Output the [x, y] coordinate of the center of the cell containing the given text.  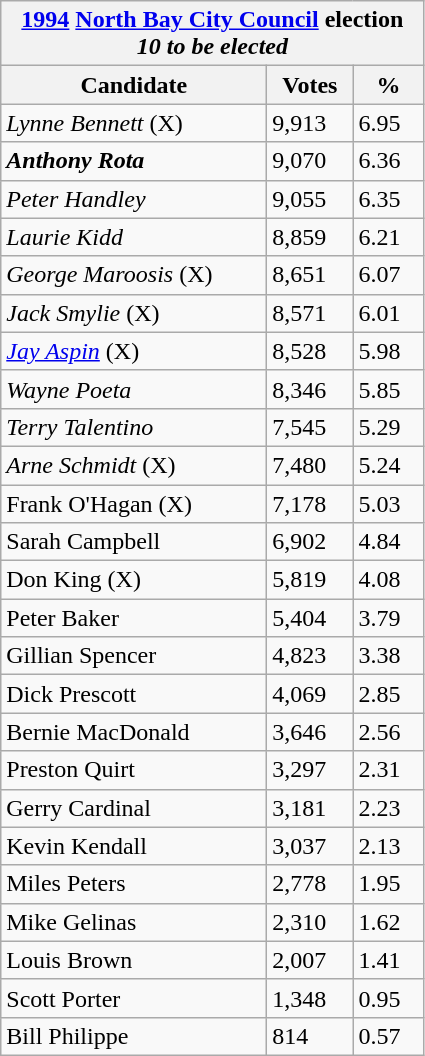
Miles Peters [134, 884]
6.21 [388, 237]
Lynne Bennett (X) [134, 123]
9,055 [310, 199]
4.84 [388, 542]
Jack Smylie (X) [134, 313]
2,310 [310, 922]
3,037 [310, 846]
Peter Baker [134, 618]
0.57 [388, 1036]
1.62 [388, 922]
Frank O'Hagan (X) [134, 503]
3.79 [388, 618]
9,913 [310, 123]
Anthony Rota [134, 161]
1,348 [310, 998]
6.95 [388, 123]
1.41 [388, 960]
Wayne Poeta [134, 389]
6.07 [388, 275]
6.01 [388, 313]
8,346 [310, 389]
5.24 [388, 465]
Kevin Kendall [134, 846]
8,651 [310, 275]
814 [310, 1036]
5.85 [388, 389]
1994 North Bay City Council election 10 to be elected [212, 34]
3.38 [388, 656]
Bill Philippe [134, 1036]
2,007 [310, 960]
Gerry Cardinal [134, 808]
Arne Schmidt (X) [134, 465]
8,571 [310, 313]
Peter Handley [134, 199]
2.23 [388, 808]
Mike Gelinas [134, 922]
5.29 [388, 427]
0.95 [388, 998]
6.36 [388, 161]
9,070 [310, 161]
7,480 [310, 465]
5,404 [310, 618]
Scott Porter [134, 998]
5.03 [388, 503]
2.85 [388, 694]
6,902 [310, 542]
Laurie Kidd [134, 237]
Louis Brown [134, 960]
2,778 [310, 884]
7,178 [310, 503]
Gillian Spencer [134, 656]
5,819 [310, 580]
Terry Talentino [134, 427]
3,297 [310, 770]
8,859 [310, 237]
Preston Quirt [134, 770]
5.98 [388, 351]
George Maroosis (X) [134, 275]
Candidate [134, 85]
3,646 [310, 732]
Votes [310, 85]
% [388, 85]
Dick Prescott [134, 694]
4,823 [310, 656]
2.31 [388, 770]
1.95 [388, 884]
7,545 [310, 427]
2.13 [388, 846]
6.35 [388, 199]
Don King (X) [134, 580]
Bernie MacDonald [134, 732]
3,181 [310, 808]
Sarah Campbell [134, 542]
8,528 [310, 351]
4.08 [388, 580]
Jay Aspin (X) [134, 351]
4,069 [310, 694]
2.56 [388, 732]
